Scan for the cell matching the given text and deliver its [x, y] coordinate at center. 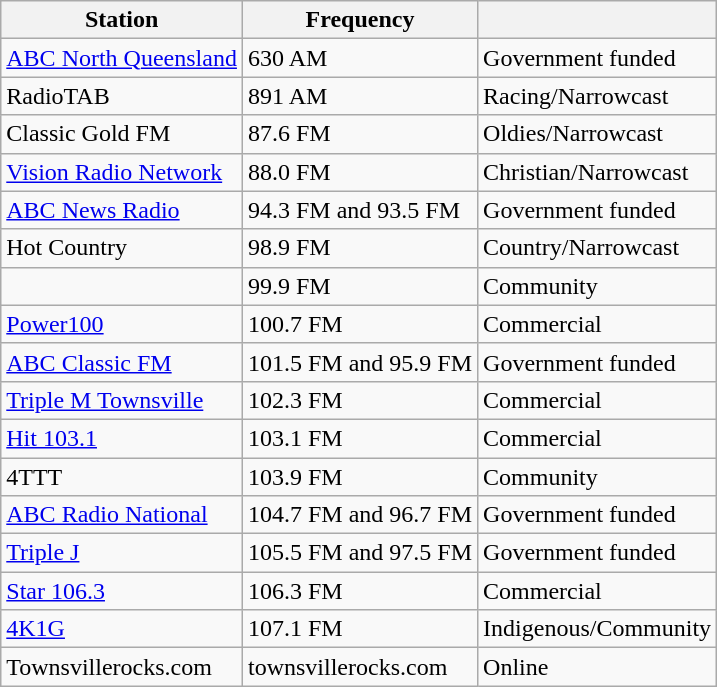
Star 106.3 [122, 591]
4TTT [122, 477]
Indigenous/Community [598, 629]
Power100 [122, 324]
102.3 FM [360, 400]
106.3 FM [360, 591]
Country/Narrowcast [598, 248]
100.7 FM [360, 324]
Townsvillerocks.com [122, 667]
630 AM [360, 58]
Racing/Narrowcast [598, 96]
RadioTAB [122, 96]
101.5 FM and 95.9 FM [360, 362]
891 AM [360, 96]
99.9 FM [360, 286]
townsvillerocks.com [360, 667]
Station [122, 20]
Christian/Narrowcast [598, 172]
94.3 FM and 93.5 FM [360, 210]
ABC North Queensland [122, 58]
87.6 FM [360, 134]
Frequency [360, 20]
Vision Radio Network [122, 172]
Classic Gold FM [122, 134]
104.7 FM and 96.7 FM [360, 515]
103.9 FM [360, 477]
ABC Classic FM [122, 362]
ABC Radio National [122, 515]
Triple J [122, 553]
Hit 103.1 [122, 438]
Hot Country [122, 248]
107.1 FM [360, 629]
ABC News Radio [122, 210]
4K1G [122, 629]
103.1 FM [360, 438]
Oldies/Narrowcast [598, 134]
88.0 FM [360, 172]
105.5 FM and 97.5 FM [360, 553]
Triple M Townsville [122, 400]
Online [598, 667]
98.9 FM [360, 248]
